Pinpoint the cell where the given text exists, returning its [X, Y] midpoint coordinate. 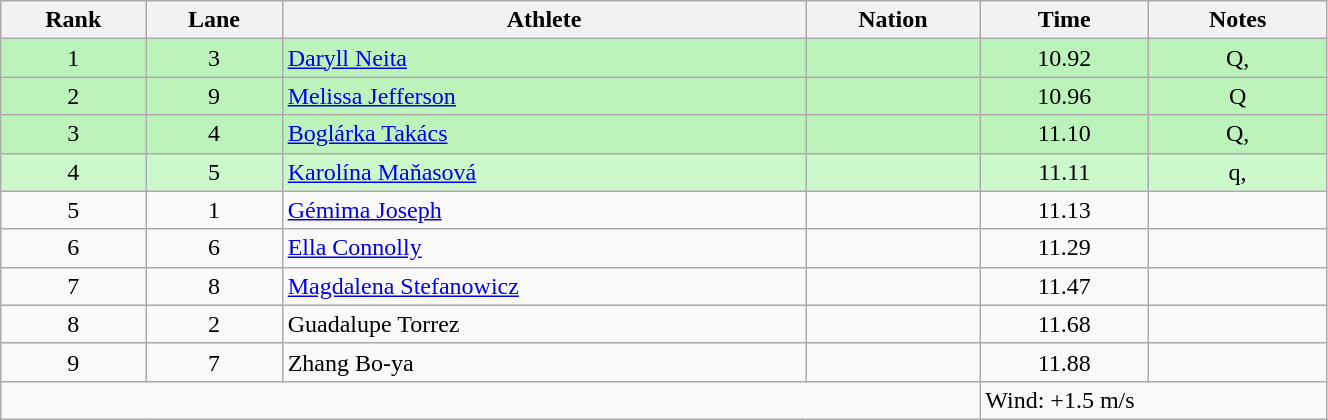
Karolína Maňasová [544, 172]
11.68 [1064, 324]
11.11 [1064, 172]
11.10 [1064, 134]
10.92 [1064, 58]
Time [1064, 20]
Magdalena Stefanowicz [544, 286]
Lane [214, 20]
Nation [893, 20]
q, [1238, 172]
11.47 [1064, 286]
Ella Connolly [544, 248]
Guadalupe Torrez [544, 324]
Athlete [544, 20]
11.29 [1064, 248]
Zhang Bo-ya [544, 362]
Gémima Joseph [544, 210]
Daryll Neita [544, 58]
Wind: +1.5 m/s [1154, 400]
11.88 [1064, 362]
Boglárka Takács [544, 134]
Notes [1238, 20]
Rank [74, 20]
Q [1238, 96]
11.13 [1064, 210]
Melissa Jefferson [544, 96]
10.96 [1064, 96]
